Pinpoint the cell where the given text exists, returning its (X, Y) midpoint coordinate. 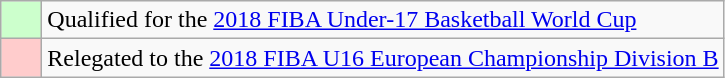
Relegated to the 2018 FIBA U16 European Championship Division B (383, 58)
Qualified for the 2018 FIBA Under-17 Basketball World Cup (383, 20)
